Provide the [x, y] coordinate of the cell's center where the given text is located.  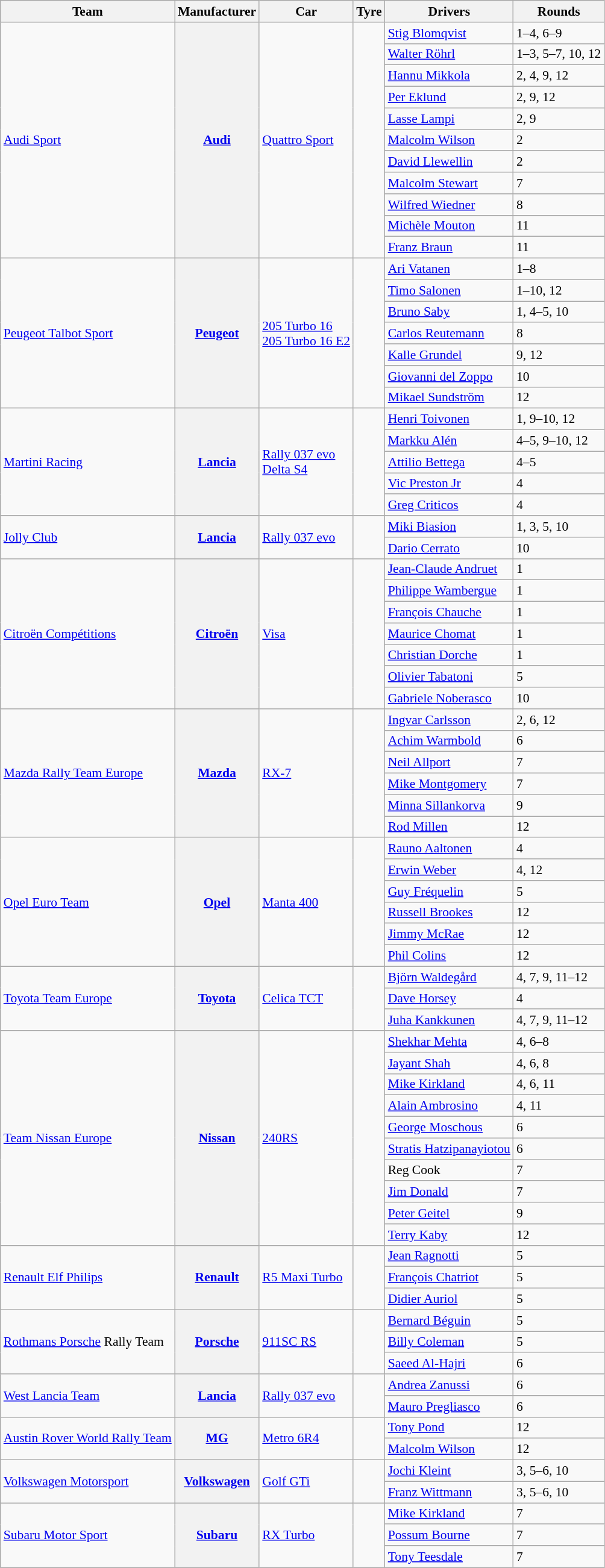
Attilio Bettega [450, 462]
Maurice Chomat [450, 634]
2, 9, 12 [559, 98]
1, 3, 5, 10 [559, 526]
2, 4, 9, 12 [559, 76]
Rally 037 evoDelta S4 [306, 462]
Didier Auriol [450, 1299]
Manta 400 [306, 902]
Mauro Pregliasco [450, 1407]
Opel Euro Team [88, 902]
4, 11 [559, 1106]
Tyre [369, 11]
RX Turbo [306, 1535]
Kalle Grundel [450, 355]
Terry Kaby [450, 1235]
Minna Sillankorva [450, 805]
Giovanni del Zoppo [450, 376]
Toyota [217, 999]
Saeed Al-Hajri [450, 1364]
9, 12 [559, 355]
Ari Vatanen [450, 269]
Citroën [217, 634]
Bruno Saby [450, 312]
Jochi Kleint [450, 1471]
Carlos Reutemann [450, 334]
Car [306, 11]
Jolly Club [88, 537]
Manufacturer [217, 11]
Philippe Wambergue [450, 591]
Lasse Lampi [450, 119]
George Moschous [450, 1128]
Volkswagen [217, 1482]
Jayant Shah [450, 1063]
Rod Millen [450, 827]
Celica TCT [306, 999]
Rauno Aaltonen [450, 849]
Timo Salonen [450, 290]
Martini Racing [88, 462]
Nissan [217, 1138]
2, 6, 12 [559, 720]
Renault [217, 1277]
Franz Wittmann [450, 1492]
Quattro Sport [306, 140]
Jean-Claude Andruet [450, 569]
Henri Toivonen [450, 419]
West Lancia Team [88, 1395]
Citroën Compétitions [88, 634]
Subaru Motor Sport [88, 1535]
Hannu Mikkola [450, 76]
Audi [217, 140]
David Llewellin [450, 162]
Peugeot [217, 334]
MG [217, 1438]
Team [88, 11]
4, 12 [559, 870]
4, 6, 8 [559, 1063]
Tony Teesdale [450, 1557]
Possum Bourne [450, 1535]
Stratis Hatzipanayiotou [450, 1149]
Alain Ambrosino [450, 1106]
1–8 [559, 269]
Team Nissan Europe [88, 1138]
911SC RS [306, 1342]
Franz Braun [450, 248]
Phil Colins [450, 956]
Billy Coleman [450, 1342]
Markku Alén [450, 441]
Dario Cerrato [450, 548]
Guy Fréquelin [450, 892]
2, 9 [559, 119]
Peugeot Talbot Sport [88, 334]
1–3, 5–7, 10, 12 [559, 54]
Jimmy McRae [450, 934]
Rounds [559, 11]
Jean Ragnotti [450, 1256]
Christian Dorche [450, 655]
Austin Rover World Rally Team [88, 1438]
Malcolm Stewart [450, 183]
Stig Blomqvist [450, 33]
Tony Pond [450, 1428]
Walter Röhrl [450, 54]
Toyota Team Europe [88, 999]
Peter Geitel [450, 1213]
Michèle Mouton [450, 226]
R5 Maxi Turbo [306, 1277]
Ingvar Carlsson [450, 720]
Reg Cook [450, 1170]
Mazda [217, 773]
4, 6–8 [559, 1042]
Achim Warmbold [450, 741]
1–4, 6–9 [559, 33]
Andrea Zanussi [450, 1385]
Golf GTi [306, 1482]
Opel [217, 902]
1–10, 12 [559, 290]
François Chatriot [450, 1278]
Volkswagen Motorsport [88, 1482]
4–5, 9–10, 12 [559, 441]
Mikael Sundström [450, 398]
Mike Montgomery [450, 784]
Dave Horsey [450, 999]
4–5 [559, 462]
4, 6, 11 [559, 1084]
Jim Donald [450, 1192]
Wilfred Wiedner [450, 205]
Shekhar Mehta [450, 1042]
Drivers [450, 11]
Bernard Béguin [450, 1320]
Visa [306, 634]
1, 4–5, 10 [559, 312]
Juha Kankkunen [450, 1020]
240RS [306, 1138]
Porsche [217, 1342]
Rothmans Porsche Rally Team [88, 1342]
François Chauche [450, 613]
Russell Brookes [450, 913]
Per Eklund [450, 98]
Renault Elf Philips [88, 1277]
Metro 6R4 [306, 1438]
Mazda Rally Team Europe [88, 773]
205 Turbo 16205 Turbo 16 E2 [306, 334]
Erwin Weber [450, 870]
Subaru [217, 1535]
RX-7 [306, 773]
1, 9–10, 12 [559, 419]
Greg Criticos [450, 505]
Neil Allport [450, 763]
Björn Waldegård [450, 977]
Miki Biasion [450, 526]
Vic Preston Jr [450, 484]
Olivier Tabatoni [450, 677]
Audi Sport [88, 140]
Gabriele Noberasco [450, 698]
